Detect which cell encompasses the target text, then output its (x, y) center coordinate. 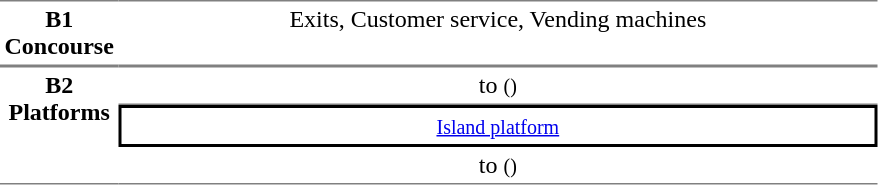
Exits, Customer service, Vending machines (498, 33)
B1Concourse (59, 33)
B2Platforms (59, 125)
Island platform (498, 126)
